For the text-containing cell, return its midpoint in [x, y] coordinate format. 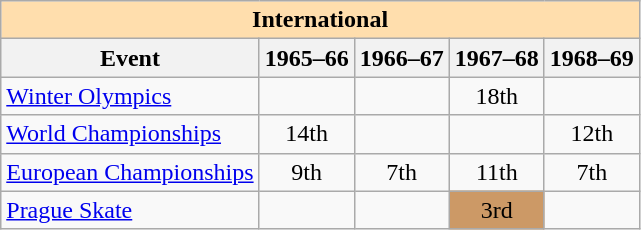
Winter Olympics [130, 96]
9th [306, 172]
12th [592, 134]
International [320, 20]
18th [496, 96]
Prague Skate [130, 210]
European Championships [130, 172]
11th [496, 172]
14th [306, 134]
1968–69 [592, 58]
3rd [496, 210]
1966–67 [402, 58]
World Championships [130, 134]
Event [130, 58]
1967–68 [496, 58]
1965–66 [306, 58]
